Detect which cell encompasses the target text, then output its (X, Y) center coordinate. 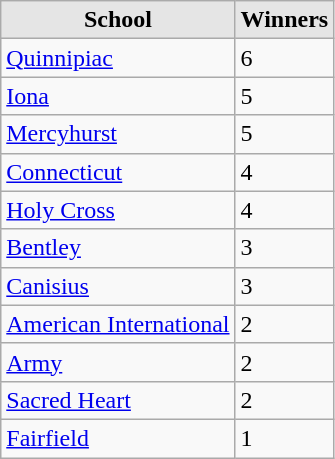
American International (118, 324)
Bentley (118, 248)
Mercyhurst (118, 134)
Fairfield (118, 438)
Iona (118, 96)
Quinnipiac (118, 58)
Winners (284, 20)
Holy Cross (118, 210)
1 (284, 438)
6 (284, 58)
School (118, 20)
Army (118, 362)
Connecticut (118, 172)
Sacred Heart (118, 400)
Canisius (118, 286)
